Pinpoint the cell where the given text exists, returning its [X, Y] midpoint coordinate. 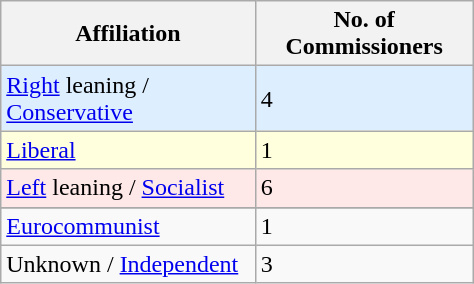
Eurocommunist [128, 226]
4 [364, 98]
Left leaning / Socialist [128, 188]
Liberal [128, 150]
No. of Commissioners [364, 34]
Affiliation [128, 34]
Unknown / Independent [128, 264]
Right leaning / Conservative [128, 98]
6 [364, 188]
3 [364, 264]
